Pinpoint the cell where the given text exists, returning its (X, Y) midpoint coordinate. 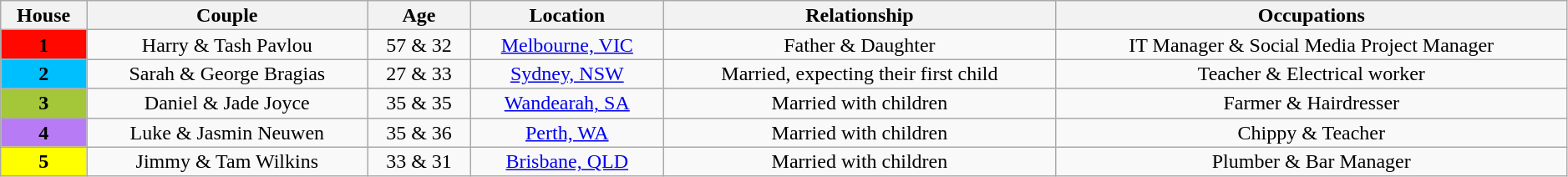
Plumber & Bar Manager (1312, 162)
Wandearah, SA (567, 104)
Harry & Tash Pavlou (227, 45)
Farmer & Hairdresser (1312, 104)
27 & 33 (419, 73)
Perth, WA (567, 132)
2 (43, 73)
57 & 32 (419, 45)
Location (567, 15)
Jimmy & Tam Wilkins (227, 162)
Teacher & Electrical worker (1312, 73)
Chippy & Teacher (1312, 132)
Married, expecting their first child (860, 73)
IT Manager & Social Media Project Manager (1312, 45)
Daniel & Jade Joyce (227, 104)
5 (43, 162)
Melbourne, VIC (567, 45)
4 (43, 132)
33 & 31 (419, 162)
Relationship (860, 15)
House (43, 15)
Luke & Jasmin Neuwen (227, 132)
Sydney, NSW (567, 73)
Age (419, 15)
Brisbane, QLD (567, 162)
35 & 36 (419, 132)
1 (43, 45)
Sarah & George Bragias (227, 73)
Occupations (1312, 15)
Couple (227, 15)
35 & 35 (419, 104)
3 (43, 104)
Father & Daughter (860, 45)
